For the text-containing cell, return its midpoint in [X, Y] coordinate format. 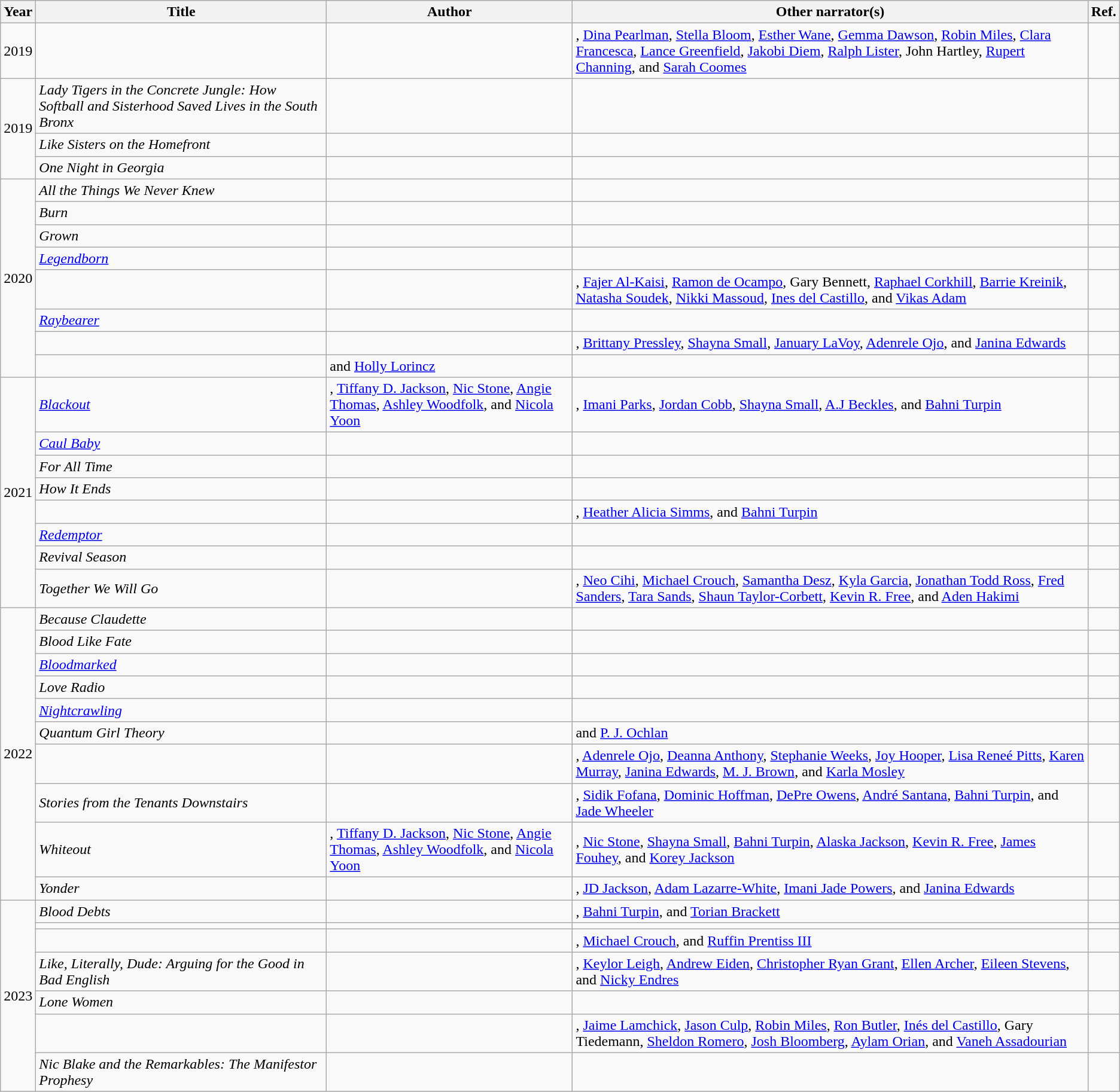
One Night in Georgia [181, 167]
Burn [181, 213]
Lone Women [181, 1002]
Redemptor [181, 535]
Caul Baby [181, 444]
Legendborn [181, 258]
Blackout [181, 405]
Like Sisters on the Homefront [181, 145]
Together We Will Go [181, 588]
Revival Season [181, 557]
Blood Debts [181, 911]
, Brittany Pressley, Shayna Small, January LaVoy, Adenrele Ojo, and Janina Edwards [830, 343]
For All Time [181, 466]
, Michael Crouch, and Ruffin Prentiss III [830, 941]
How It Ends [181, 489]
, JD Jackson, Adam Lazarre-White, Imani Jade Powers, and Janina Edwards [830, 889]
Like, Literally, Dude: Arguing for the Good in Bad English [181, 971]
Blood Like Fate [181, 642]
Whiteout [181, 850]
Love Radio [181, 687]
and Holly Lorincz [450, 365]
Grown [181, 236]
, Imani Parks, Jordan Cobb, Shayna Small, A.J Beckles, and Bahni Turpin [830, 405]
2023 [18, 996]
2021 [18, 493]
Ref. [1103, 12]
Yonder [181, 889]
Title [181, 12]
All the Things We Never Knew [181, 190]
Lady Tigers in the Concrete Jungle: How Softball and Sisterhood Saved Lives in the South Bronx [181, 106]
Other narrator(s) [830, 12]
and P. J. Ochlan [830, 733]
, Fajer Al-Kaisi, Ramon de Ocampo, Gary Bennett, Raphael Corkhill, Barrie Kreinik, Natasha Soudek, Nikki Massoud, Ines del Castillo, and Vikas Adam [830, 289]
Stories from the Tenants Downstairs [181, 803]
Year [18, 12]
, Nic Stone, Shayna Small, Bahni Turpin, Alaska Jackson, Kevin R. Free, James Fouhey, and Korey Jackson [830, 850]
, Keylor Leigh, Andrew Eiden, Christopher Ryan Grant, Ellen Archer, Eileen Stevens, and Nicky Endres [830, 971]
2022 [18, 754]
Author [450, 12]
Nic Blake and the Remarkables: The Manifestor Prophesy [181, 1072]
, Sidik Fofana, Dominic Hoffman, DePre Owens, André Santana, Bahni Turpin, and Jade Wheeler [830, 803]
, Heather Alicia Simms, and Bahni Turpin [830, 512]
, Bahni Turpin, and Torian Brackett [830, 911]
2020 [18, 278]
Raybearer [181, 320]
Because Claudette [181, 619]
Bloodmarked [181, 664]
, Adenrele Ojo, Deanna Anthony, Stephanie Weeks, Joy Hooper, Lisa Reneé Pitts, Karen Murray, Janina Edwards, M. J. Brown, and Karla Mosley [830, 763]
Nightcrawling [181, 710]
Quantum Girl Theory [181, 733]
